Determine the (x, y) coordinate at the center of the cell enclosing the given text.  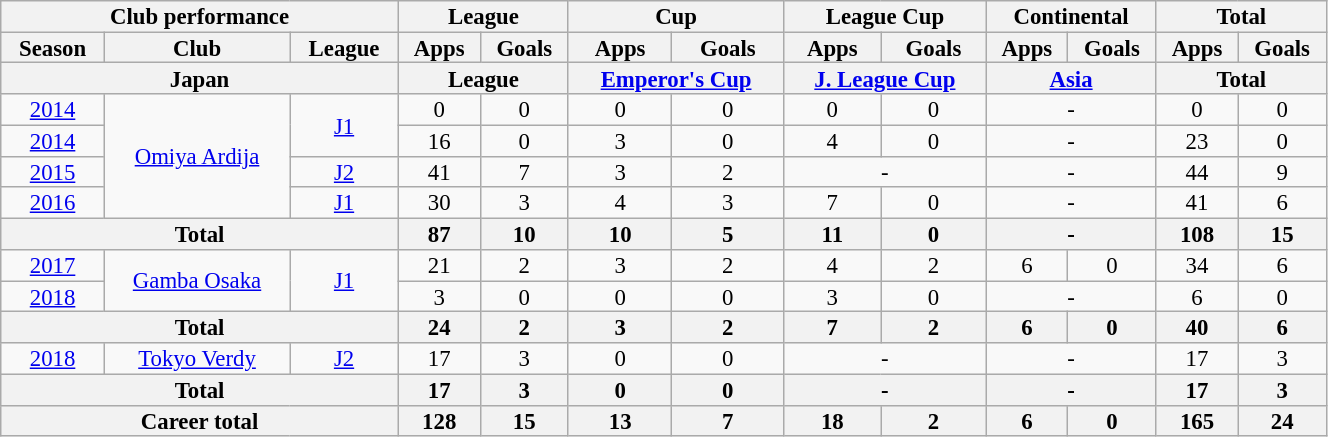
Omiya Ardija (196, 156)
Club performance (200, 16)
30 (439, 204)
Gamba Osaka (196, 281)
23 (1197, 140)
9 (1282, 172)
Continental (1071, 16)
2017 (53, 266)
11 (832, 234)
21 (439, 266)
Season (53, 48)
2016 (53, 204)
Club (196, 48)
5 (728, 234)
13 (620, 420)
Cup (676, 16)
J. League Cup (885, 78)
Emperor's Cup (676, 78)
Asia (1071, 78)
2015 (53, 172)
Career total (200, 420)
40 (1197, 328)
165 (1197, 420)
34 (1197, 266)
16 (439, 140)
Japan (200, 78)
128 (439, 420)
18 (832, 420)
87 (439, 234)
Tokyo Verdy (196, 358)
44 (1197, 172)
108 (1197, 234)
League Cup (885, 16)
